Return the [X, Y] coordinate for the center point of the cell that contains the specified text.  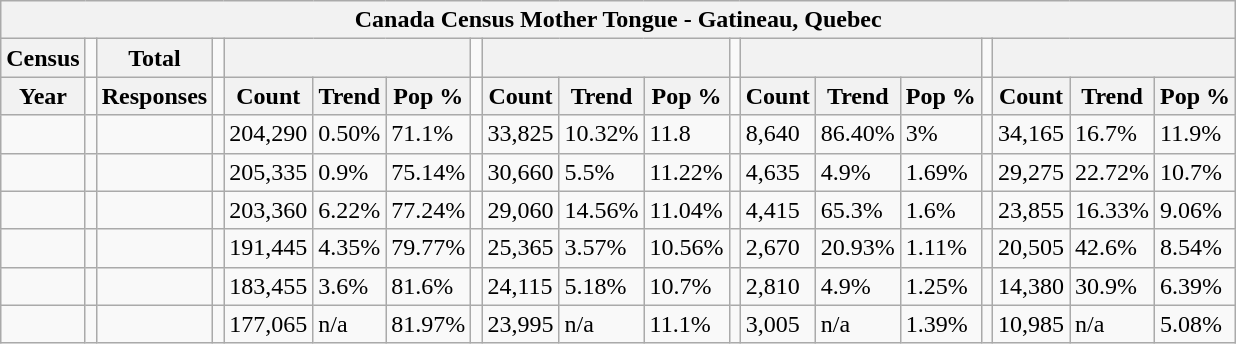
16.33% [1112, 210]
14.56% [602, 210]
6.39% [1196, 286]
1.6% [940, 210]
1.11% [940, 248]
23,995 [520, 324]
Total [154, 58]
1.39% [940, 324]
9.06% [1196, 210]
Canada Census Mother Tongue - Gatineau, Quebec [618, 20]
24,115 [520, 286]
23,855 [1030, 210]
11.1% [686, 324]
10.56% [686, 248]
81.97% [428, 324]
4.35% [350, 248]
42.6% [1112, 248]
Responses [154, 96]
2,670 [778, 248]
3.6% [350, 286]
1.25% [940, 286]
10.32% [602, 134]
2,810 [778, 286]
Year [43, 96]
20,505 [1030, 248]
30.9% [1112, 286]
3,005 [778, 324]
81.6% [428, 286]
0.9% [350, 172]
177,065 [268, 324]
191,445 [268, 248]
11.8 [686, 134]
205,335 [268, 172]
8.54% [1196, 248]
203,360 [268, 210]
65.3% [858, 210]
75.14% [428, 172]
0.50% [350, 134]
71.1% [428, 134]
1.69% [940, 172]
77.24% [428, 210]
183,455 [268, 286]
5.18% [602, 286]
11.22% [686, 172]
22.72% [1112, 172]
11.9% [1196, 134]
4,415 [778, 210]
8,640 [778, 134]
3% [940, 134]
Census [43, 58]
29,275 [1030, 172]
29,060 [520, 210]
79.77% [428, 248]
34,165 [1030, 134]
5.5% [602, 172]
86.40% [858, 134]
11.04% [686, 210]
25,365 [520, 248]
20.93% [858, 248]
5.08% [1196, 324]
14,380 [1030, 286]
10,985 [1030, 324]
30,660 [520, 172]
3.57% [602, 248]
16.7% [1112, 134]
204,290 [268, 134]
6.22% [350, 210]
4,635 [778, 172]
33,825 [520, 134]
